Provide the (X, Y) coordinate of the cell's center where the given text is located.  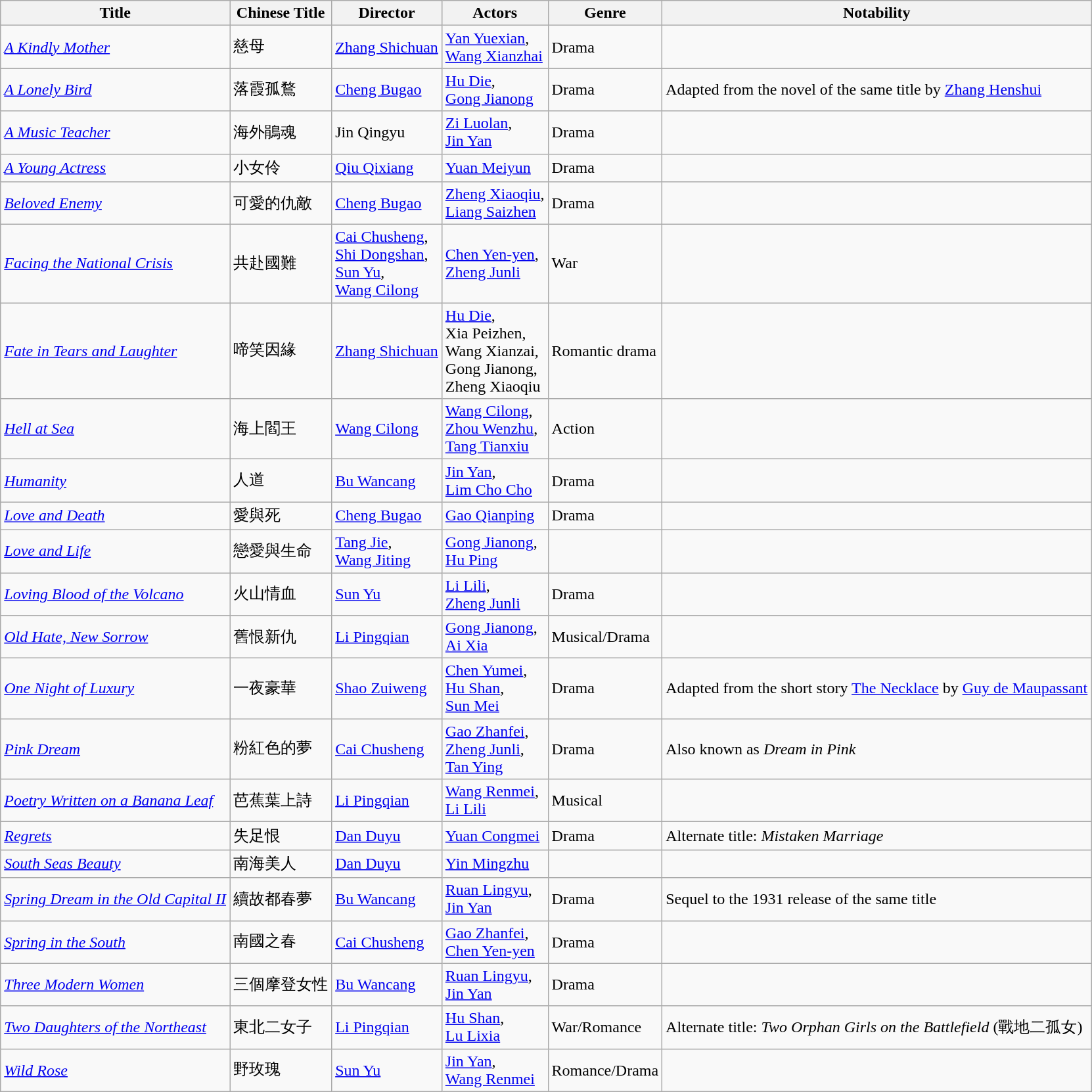
Loving Blood of the Volcano (116, 594)
海上閻王 (281, 429)
Qiu Qixiang (387, 168)
Jin Qingyu (387, 133)
南國之春 (281, 942)
Cai Chusheng,Shi Dongshan,Sun Yu,Wang Cilong (387, 264)
慈母 (281, 47)
東北二女子 (281, 1028)
Musical/Drama (605, 637)
芭蕉葉上詩 (281, 800)
Ruan Lingyu, Jin Yan (495, 984)
Facing the National Crisis (116, 264)
Gong Jianong,Ai Xia (495, 637)
One Night of Luxury (116, 689)
落霞孤鶩 (281, 89)
一夜豪華 (281, 689)
啼笑因緣 (281, 351)
失足恨 (281, 836)
Also known as Dream in Pink (876, 749)
Two Daughters of the Northeast (116, 1028)
Genre (605, 13)
Ruan Lingyu,Jin Yan (495, 899)
Chen Yen-yen,Zheng Junli (495, 264)
Shao Zuiweng (387, 689)
Chinese Title (281, 13)
海外鵑魂 (281, 133)
Jin Yan,Wang Renmei (495, 1070)
Love and Life (116, 551)
戀愛與生命 (281, 551)
愛與死 (281, 516)
Old Hate, New Sorrow (116, 637)
Hu Die,Gong Jianong (495, 89)
野玫瑰 (281, 1070)
Musical (605, 800)
A Young Actress (116, 168)
Yin Mingzhu (495, 863)
南海美人 (281, 863)
Adapted from the short story The Necklace by Guy de Maupassant (876, 689)
Hu Shan,Lu Lixia (495, 1028)
Romance/Drama (605, 1070)
人道 (281, 481)
Pink Dream (116, 749)
Zi Luolan,Jin Yan (495, 133)
Humanity (116, 481)
續故都春夢 (281, 899)
Gao Qianping (495, 516)
Regrets (116, 836)
火山情血 (281, 594)
舊恨新仇 (281, 637)
Zheng Xiaoqiu,Liang Saizhen (495, 204)
Gao Zhanfei,Zheng Junli,Tan Ying (495, 749)
Hell at Sea (116, 429)
Actors (495, 13)
Wang Renmei,Li Lili (495, 800)
小女伶 (281, 168)
Hu Die,Xia Peizhen,Wang Xianzai,Gong Jianong,Zheng Xiaoqiu (495, 351)
Title (116, 13)
A Kindly Mother (116, 47)
Three Modern Women (116, 984)
War (605, 264)
共赴國難 (281, 264)
Wang Cilong,Zhou Wenzhu,Tang Tianxiu (495, 429)
Fate in Tears and Laughter (116, 351)
A Music Teacher (116, 133)
Action (605, 429)
Jin Yan,Lim Cho Cho (495, 481)
Romantic drama (605, 351)
Chen Yumei,Hu Shan,Sun Mei (495, 689)
Adapted from the novel of the same title by Zhang Henshui (876, 89)
Li Lili,Zheng Junli (495, 594)
Gong Jianong,Hu Ping (495, 551)
三個摩登女性 (281, 984)
Beloved Enemy (116, 204)
Wang Cilong (387, 429)
Yuan Congmei (495, 836)
Sequel to the 1931 release of the same title (876, 899)
Love and Death (116, 516)
Alternate title: Mistaken Marriage (876, 836)
Gao Zhanfei,Chen Yen-yen (495, 942)
Alternate title: Two Orphan Girls on the Battlefield (戰地二孤女) (876, 1028)
South Seas Beauty (116, 863)
Poetry Written on a Banana Leaf (116, 800)
Yan Yuexian,Wang Xianzhai (495, 47)
A Lonely Bird (116, 89)
War/Romance (605, 1028)
Yuan Meiyun (495, 168)
Notability (876, 13)
Wild Rose (116, 1070)
可愛的仇敵 (281, 204)
Spring in the South (116, 942)
Spring Dream in the Old Capital II (116, 899)
Tang Jie,Wang Jiting (387, 551)
粉紅色的夢 (281, 749)
Director (387, 13)
